Search for the cell housing the specified text and yield its (X, Y) center coordinate. 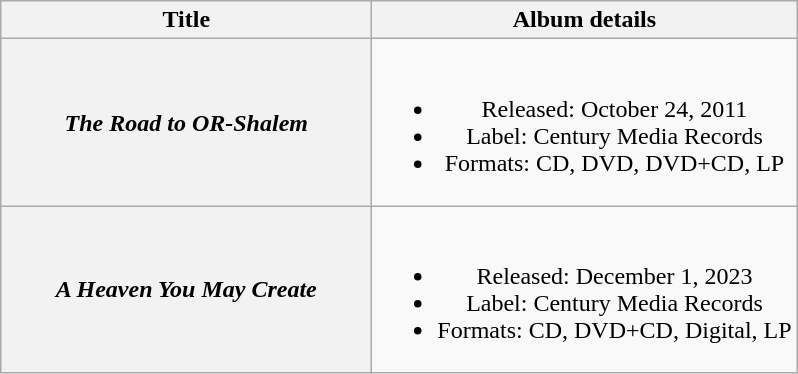
Released: October 24, 2011Label: Century Media RecordsFormats: CD, DVD, DVD+CD, LP (584, 122)
Album details (584, 20)
Title (186, 20)
A Heaven You May Create (186, 290)
Released: December 1, 2023Label: Century Media RecordsFormats: CD, DVD+CD, Digital, LP (584, 290)
The Road to OR-Shalem (186, 122)
